Capture the cell that displays the provided text and extract its [x, y] central coordinate. 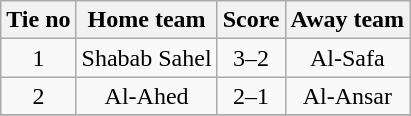
Tie no [38, 20]
1 [38, 58]
2 [38, 96]
3–2 [251, 58]
Al-Ansar [348, 96]
Al-Safa [348, 58]
Shabab Sahel [146, 58]
Al-Ahed [146, 96]
Score [251, 20]
Away team [348, 20]
Home team [146, 20]
2–1 [251, 96]
